Detect which cell encompasses the target text, then output its (X, Y) center coordinate. 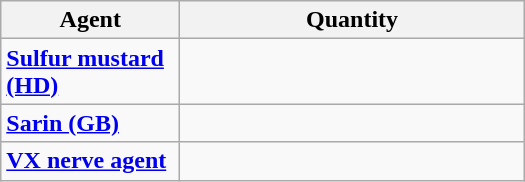
VX nerve agent (90, 161)
Quantity (352, 20)
Sulfur mustard (HD) (90, 72)
Agent (90, 20)
Sarin (GB) (90, 123)
